Identify which cell holds the provided text, then report its [X, Y] central coordinate. 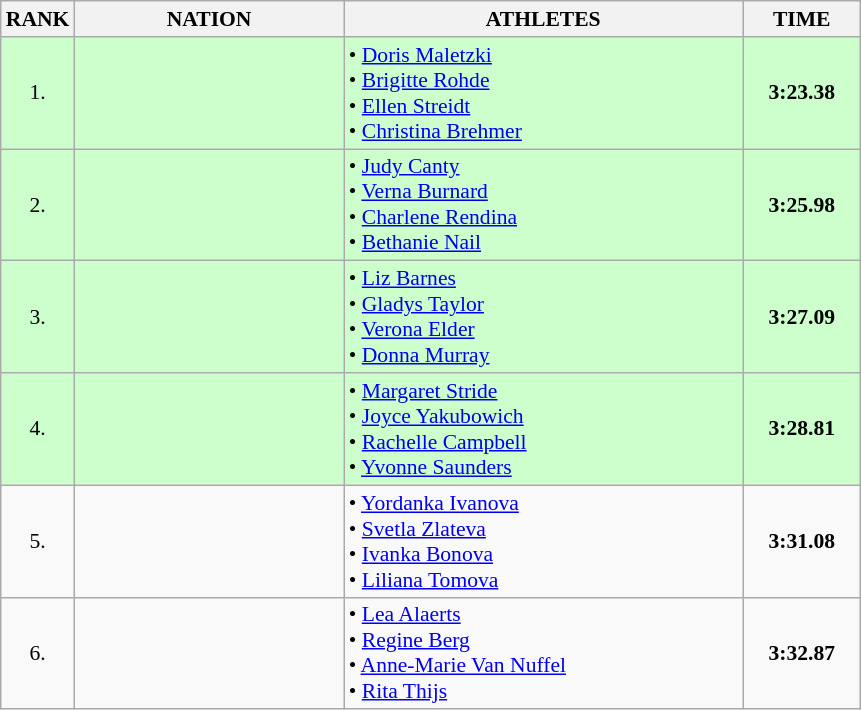
• Liz Barnes• Gladys Taylor• Verona Elder• Donna Murray [544, 317]
3:23.38 [802, 93]
2. [38, 205]
NATION [208, 19]
4. [38, 429]
• Lea Alaerts• Regine Berg• Anne-Marie Van Nuffel• Rita Thijs [544, 653]
• Yordanka Ivanova• Svetla Zlateva• Ivanka Bonova• Liliana Tomova [544, 541]
• Judy Canty• Verna Burnard• Charlene Rendina• Bethanie Nail [544, 205]
TIME [802, 19]
3:27.09 [802, 317]
5. [38, 541]
• Margaret Stride• Joyce Yakubowich• Rachelle Campbell• Yvonne Saunders [544, 429]
1. [38, 93]
3:32.87 [802, 653]
3:28.81 [802, 429]
• Doris Maletzki• Brigitte Rohde• Ellen Streidt• Christina Brehmer [544, 93]
ATHLETES [544, 19]
6. [38, 653]
3:31.08 [802, 541]
RANK [38, 19]
3:25.98 [802, 205]
3. [38, 317]
